Provide the (X, Y) coordinate of the cell's center where the given text is located.  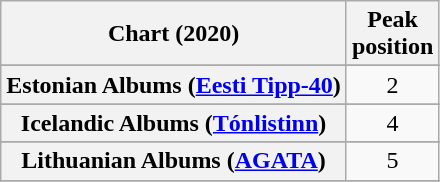
4 (392, 123)
2 (392, 85)
Lithuanian Albums (AGATA) (174, 161)
Icelandic Albums (Tónlistinn) (174, 123)
5 (392, 161)
Chart (2020) (174, 34)
Estonian Albums (Eesti Tipp-40) (174, 85)
Peakposition (392, 34)
